From the cell containing the given text, extract its center point as (X, Y) coordinate. 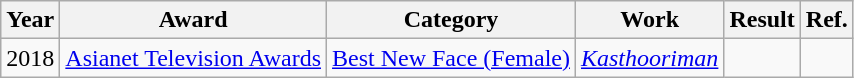
2018 (30, 58)
Kasthooriman (649, 58)
Year (30, 20)
Asianet Television Awards (194, 58)
Ref. (826, 20)
Result (762, 20)
Category (452, 20)
Award (194, 20)
Work (649, 20)
Best New Face (Female) (452, 58)
